Scan for the cell matching the given text and deliver its [X, Y] coordinate at center. 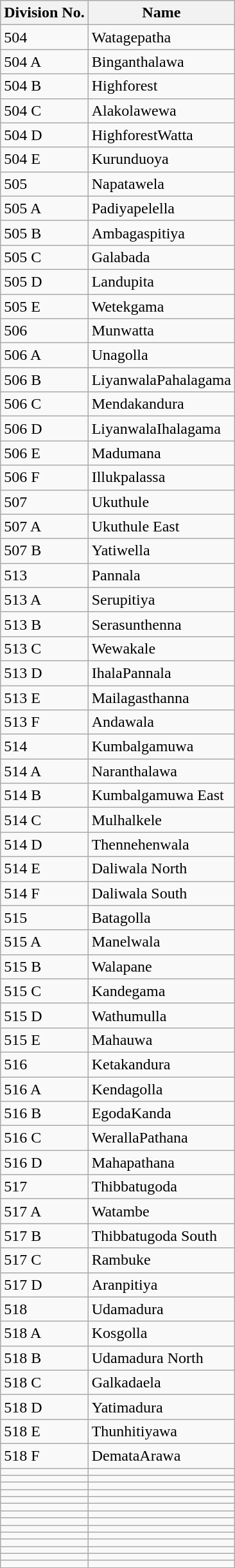
Padiyapelella [161, 208]
Kandegama [161, 991]
516 [44, 1064]
513 E [44, 697]
504 C [44, 111]
513 D [44, 673]
Kendagolla [161, 1089]
Daliwala North [161, 869]
DemataArawa [161, 1456]
517 [44, 1187]
Wewakale [161, 648]
514 E [44, 869]
516 B [44, 1114]
Highforest [161, 86]
Mailagasthanna [161, 697]
517 A [44, 1211]
Ambagaspitiya [161, 233]
505 E [44, 307]
Thennehenwala [161, 844]
Thibbatugoda [161, 1187]
Naranthalawa [161, 771]
506 C [44, 404]
505 C [44, 257]
Wetekgama [161, 307]
Illukpalassa [161, 477]
516 C [44, 1138]
Andawala [161, 722]
Watagepatha [161, 37]
506 A [44, 355]
Division No. [44, 13]
514 A [44, 771]
Udamadura North [161, 1358]
504 E [44, 159]
Mendakandura [161, 404]
Kurunduoya [161, 159]
Binganthalawa [161, 62]
504 [44, 37]
513 B [44, 624]
515 C [44, 991]
Galabada [161, 257]
EgodaKanda [161, 1114]
507 B [44, 551]
IhalaPannala [161, 673]
Ukuthule East [161, 526]
518 E [44, 1431]
Madumana [161, 453]
515 B [44, 967]
504 D [44, 135]
Ukuthule [161, 502]
517 C [44, 1260]
Yatimadura [161, 1407]
515 A [44, 942]
Yatiwella [161, 551]
Rambuke [161, 1260]
514 C [44, 820]
Landupita [161, 281]
507 A [44, 526]
513 F [44, 722]
515 [44, 918]
506 [44, 331]
Munwatta [161, 331]
Name [161, 13]
515 E [44, 1040]
Serupitiya [161, 600]
Pannala [161, 575]
518 [44, 1309]
505 B [44, 233]
WerallaPathana [161, 1138]
517 D [44, 1285]
LiyanwalaIhalagama [161, 429]
Kumbalgamuwa East [161, 796]
Walapane [161, 967]
506 D [44, 429]
Watambe [161, 1211]
Alakolawewa [161, 111]
Aranpitiya [161, 1285]
Daliwala South [161, 893]
HighforestWatta [161, 135]
504 A [44, 62]
506 B [44, 380]
518 C [44, 1382]
Serasunthenna [161, 624]
Mahauwa [161, 1040]
515 D [44, 1015]
513 [44, 575]
505 A [44, 208]
Galkadaela [161, 1382]
518 A [44, 1333]
Udamadura [161, 1309]
505 D [44, 281]
Ketakandura [161, 1064]
513 A [44, 600]
Kumbalgamuwa [161, 747]
Unagolla [161, 355]
Thunhitiyawa [161, 1431]
514 F [44, 893]
516 A [44, 1089]
514 B [44, 796]
Mulhalkele [161, 820]
Napatawela [161, 184]
507 [44, 502]
514 [44, 747]
506 E [44, 453]
513 C [44, 648]
516 D [44, 1163]
Kosgolla [161, 1333]
517 B [44, 1236]
506 F [44, 477]
Mahapathana [161, 1163]
518 D [44, 1407]
Batagolla [161, 918]
504 B [44, 86]
Thibbatugoda South [161, 1236]
LiyanwalaPahalagama [161, 380]
505 [44, 184]
Wathumulla [161, 1015]
518 B [44, 1358]
518 F [44, 1456]
514 D [44, 844]
Manelwala [161, 942]
